Pinpoint the cell where the given text exists, returning its [x, y] midpoint coordinate. 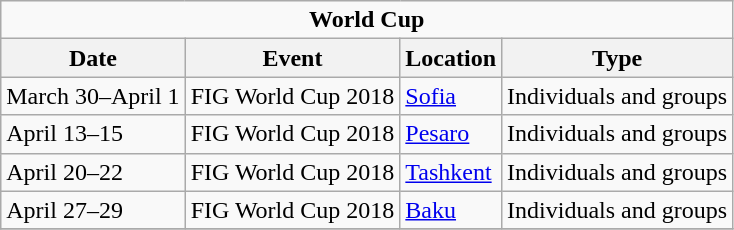
Tashkent [451, 172]
Sofia [451, 96]
April 27–29 [93, 210]
Type [618, 58]
Baku [451, 210]
April 13–15 [93, 134]
March 30–April 1 [93, 96]
Event [292, 58]
April 20–22 [93, 172]
Date [93, 58]
Pesaro [451, 134]
World Cup [367, 20]
Location [451, 58]
